For the text-containing cell, return its midpoint in (X, Y) coordinate format. 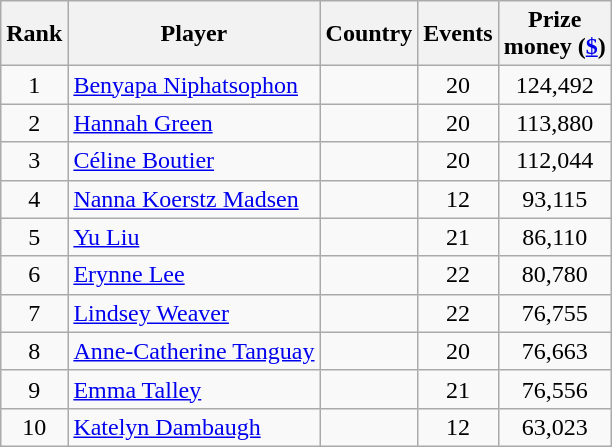
93,115 (554, 199)
Anne-Catherine Tanguay (194, 351)
Erynne Lee (194, 275)
86,110 (554, 237)
76,755 (554, 313)
7 (34, 313)
63,023 (554, 427)
80,780 (554, 275)
Player (194, 34)
Rank (34, 34)
Nanna Koerstz Madsen (194, 199)
Emma Talley (194, 389)
6 (34, 275)
5 (34, 237)
Céline Boutier (194, 161)
8 (34, 351)
113,880 (554, 123)
Country (369, 34)
1 (34, 85)
Benyapa Niphatsophon (194, 85)
9 (34, 389)
76,556 (554, 389)
2 (34, 123)
Lindsey Weaver (194, 313)
124,492 (554, 85)
Prize money ($) (554, 34)
76,663 (554, 351)
Yu Liu (194, 237)
Events (458, 34)
4 (34, 199)
112,044 (554, 161)
3 (34, 161)
Hannah Green (194, 123)
Katelyn Dambaugh (194, 427)
10 (34, 427)
